For the text-containing cell, return its midpoint in [x, y] coordinate format. 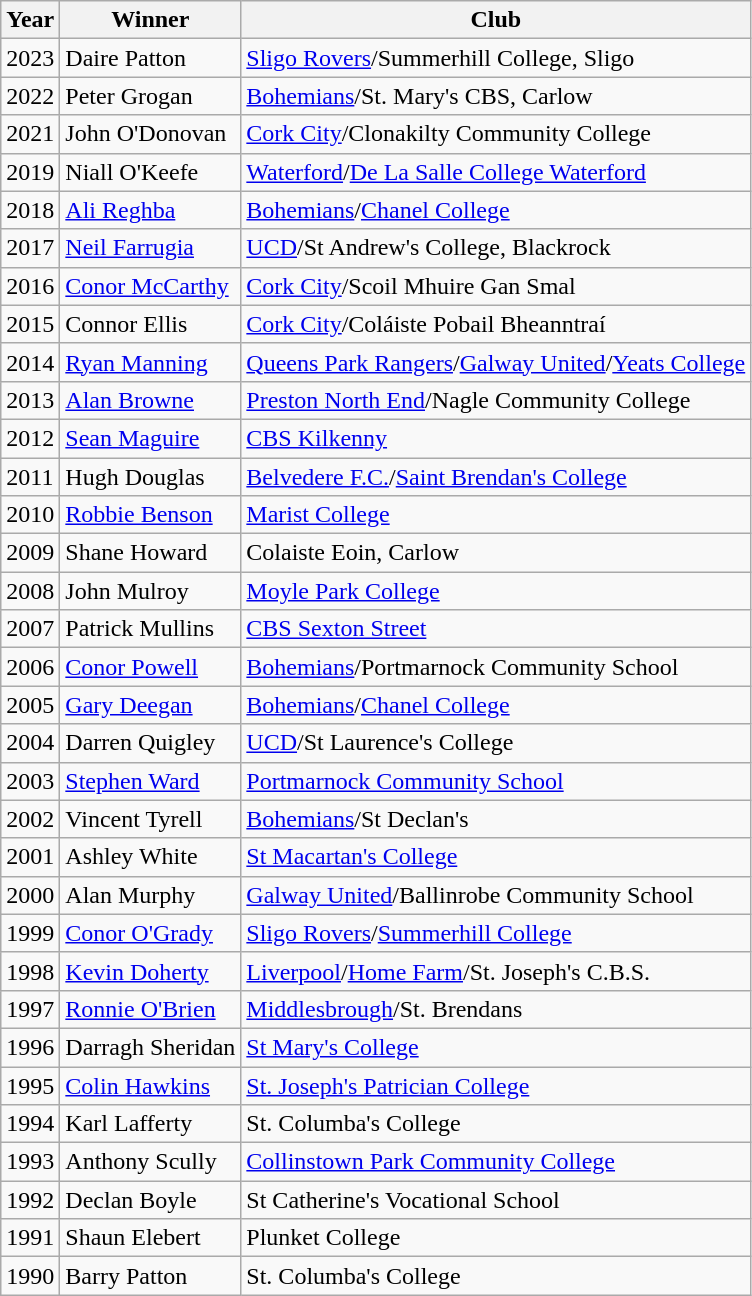
Alan Browne [150, 400]
Club [496, 20]
Hugh Douglas [150, 477]
Shaun Elebert [150, 1238]
Neil Farrugia [150, 248]
Bohemians/St Declan's [496, 819]
1990 [30, 1276]
2001 [30, 857]
Gary Deegan [150, 705]
Barry Patton [150, 1276]
Liverpool/Home Farm/St. Joseph's C.B.S. [496, 971]
2023 [30, 58]
1993 [30, 1162]
Darragh Sheridan [150, 1047]
Bohemians/Portmarnock Community School [496, 667]
Stephen Ward [150, 781]
Bohemians/St. Mary's CBS, Carlow [496, 96]
2013 [30, 400]
Colaiste Eoin, Carlow [496, 553]
John O'Donovan [150, 134]
2016 [30, 286]
2015 [30, 324]
2003 [30, 781]
Niall O'Keefe [150, 172]
CBS Kilkenny [496, 438]
1998 [30, 971]
Moyle Park College [496, 591]
Year [30, 20]
2011 [30, 477]
Sean Maguire [150, 438]
2019 [30, 172]
Ashley White [150, 857]
2018 [30, 210]
Connor Ellis [150, 324]
2004 [30, 743]
Winner [150, 20]
1995 [30, 1085]
Queens Park Rangers/Galway United/Yeats College [496, 362]
Marist College [496, 515]
2014 [30, 362]
Alan Murphy [150, 895]
Cork City/Scoil Mhuire Gan Smal [496, 286]
Karl Lafferty [150, 1124]
St Catherine's Vocational School [496, 1200]
Daire Patton [150, 58]
2007 [30, 629]
2017 [30, 248]
Conor O'Grady [150, 933]
Collinstown Park Community College [496, 1162]
2008 [30, 591]
Kevin Doherty [150, 971]
Waterford/De La Salle College Waterford [496, 172]
Conor McCarthy [150, 286]
2010 [30, 515]
2000 [30, 895]
2002 [30, 819]
St Mary's College [496, 1047]
Preston North End/Nagle Community College [496, 400]
1991 [30, 1238]
Cork City/Clonakilty Community College [496, 134]
2021 [30, 134]
Robbie Benson [150, 515]
Ryan Manning [150, 362]
St. Joseph's Patrician College [496, 1085]
Patrick Mullins [150, 629]
Ronnie O'Brien [150, 1009]
Peter Grogan [150, 96]
Cork City/Coláiste Pobail Bheanntraí [496, 324]
1997 [30, 1009]
1992 [30, 1200]
Conor Powell [150, 667]
Galway United/Ballinrobe Community School [496, 895]
UCD/St Andrew's College, Blackrock [496, 248]
Vincent Tyrell [150, 819]
Colin Hawkins [150, 1085]
John Mulroy [150, 591]
CBS Sexton Street [496, 629]
St Macartan's College [496, 857]
UCD/St Laurence's College [496, 743]
2022 [30, 96]
2009 [30, 553]
Declan Boyle [150, 1200]
Shane Howard [150, 553]
Belvedere F.C./Saint Brendan's College [496, 477]
Ali Reghba [150, 210]
2012 [30, 438]
Portmarnock Community School [496, 781]
1999 [30, 933]
Darren Quigley [150, 743]
Plunket College [496, 1238]
1994 [30, 1124]
Middlesbrough/St. Brendans [496, 1009]
Anthony Scully [150, 1162]
2005 [30, 705]
2006 [30, 667]
Sligo Rovers/Summerhill College [496, 933]
1996 [30, 1047]
Sligo Rovers/Summerhill College, Sligo [496, 58]
